Determine the [x, y] coordinate at the center of the cell enclosing the given text.  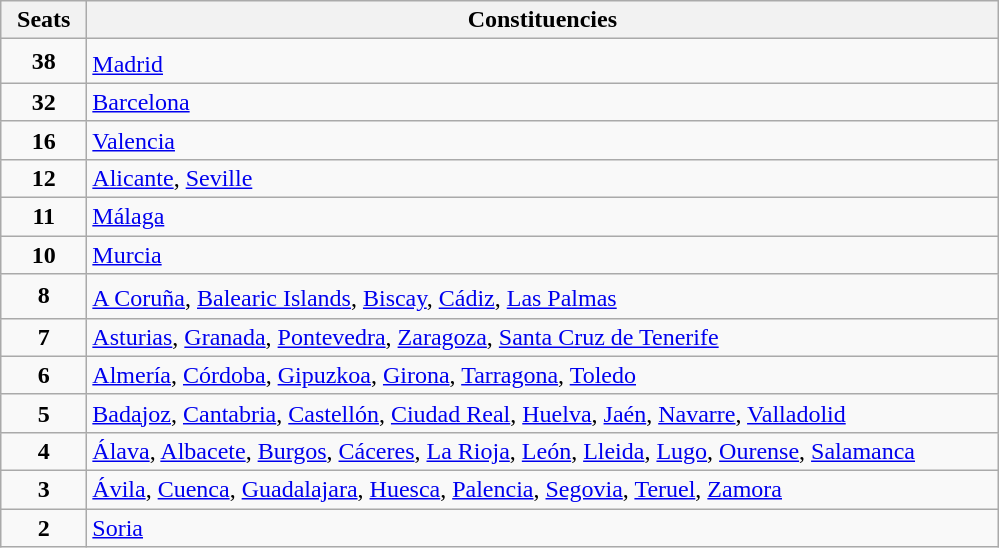
8 [44, 296]
Málaga [542, 217]
3 [44, 489]
2 [44, 528]
Soria [542, 528]
32 [44, 102]
Álava, Albacete, Burgos, Cáceres, La Rioja, León, Lleida, Lugo, Ourense, Salamanca [542, 451]
Seats [44, 20]
Badajoz, Cantabria, Castellón, Ciudad Real, Huelva, Jaén, Navarre, Valladolid [542, 413]
A Coruña, Balearic Islands, Biscay, Cádiz, Las Palmas [542, 296]
Almería, Córdoba, Gipuzkoa, Girona, Tarragona, Toledo [542, 375]
11 [44, 217]
6 [44, 375]
5 [44, 413]
12 [44, 178]
10 [44, 255]
Alicante, Seville [542, 178]
Madrid [542, 62]
7 [44, 337]
38 [44, 62]
16 [44, 140]
4 [44, 451]
Murcia [542, 255]
Constituencies [542, 20]
Barcelona [542, 102]
Ávila, Cuenca, Guadalajara, Huesca, Palencia, Segovia, Teruel, Zamora [542, 489]
Asturias, Granada, Pontevedra, Zaragoza, Santa Cruz de Tenerife [542, 337]
Valencia [542, 140]
